Find where the given text appears and provide that cell's center as (X, Y) coordinate. 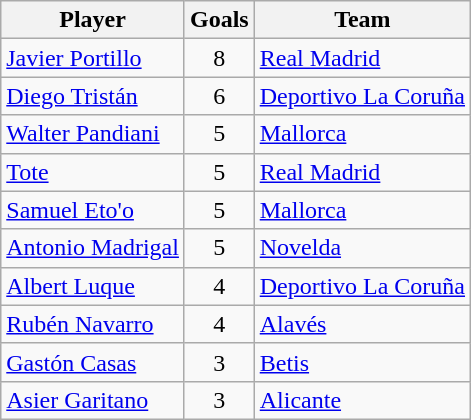
Diego Tristán (93, 96)
Alicante (362, 400)
Javier Portillo (93, 58)
Player (93, 20)
Asier Garitano (93, 400)
Albert Luque (93, 286)
Samuel Eto'o (93, 210)
Gastón Casas (93, 362)
Rubén Navarro (93, 324)
Goals (219, 20)
Walter Pandiani (93, 134)
Tote (93, 172)
Novelda (362, 248)
6 (219, 96)
Antonio Madrigal (93, 248)
Alavés (362, 324)
8 (219, 58)
Team (362, 20)
Betis (362, 362)
